Provide the [X, Y] coordinate of the cell's center where the given text is located.  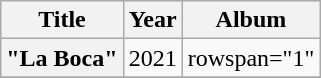
Title [62, 20]
Album [251, 20]
rowspan="1" [251, 58]
Year [152, 20]
"La Boca" [62, 58]
2021 [152, 58]
